Search for the cell housing the specified text and yield its [X, Y] center coordinate. 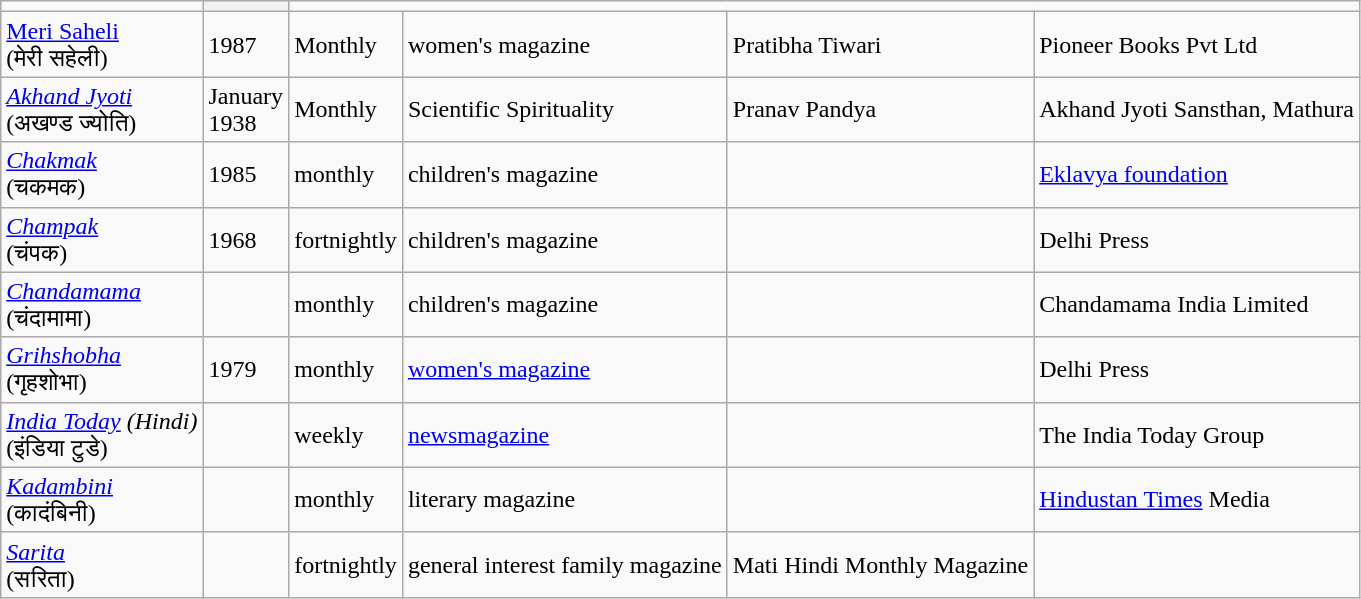
Pranav Pandya [880, 110]
Sarita(सरिता) [102, 564]
Champak(चंपक) [102, 240]
Pioneer Books Pvt Ltd [1197, 44]
Akhand Jyoti Sansthan, Mathura [1197, 110]
Kadambini (कादंबिनी) [102, 500]
Chakmak(चकमक) [102, 174]
1979 [246, 370]
Pratibha Tiwari [880, 44]
1968 [246, 240]
Eklavya foundation [1197, 174]
Meri Saheli(मेरी सहेली) [102, 44]
Grihshobha (गृहशोभा) [102, 370]
1987 [246, 44]
January1938 [246, 110]
Chandamama India Limited [1197, 304]
Chandamama(चंदामामा) [102, 304]
Hindustan Times Media [1197, 500]
general interest family magazine [564, 564]
Mati Hindi Monthly Magazine [880, 564]
literary magazine [564, 500]
newsmagazine [564, 434]
weekly [346, 434]
1985 [246, 174]
India Today (Hindi)(इंडिया टुडे) [102, 434]
Akhand Jyoti (अखण्ड ज्योति) [102, 110]
Scientific Spirituality [564, 110]
The India Today Group [1197, 434]
